Identify which cell holds the provided text, then report its (X, Y) central coordinate. 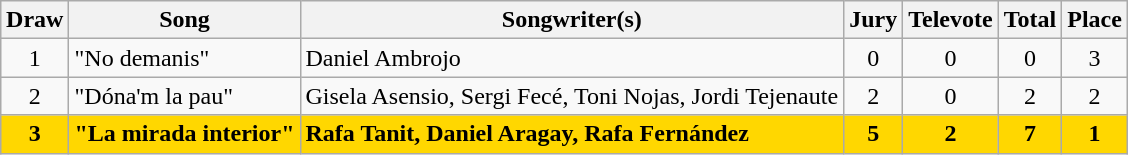
Songwriter(s) (572, 20)
Televote (950, 20)
"No demanis" (184, 58)
Place (1095, 20)
Draw (35, 20)
Jury (874, 20)
Total (1030, 20)
Gisela Asensio, Sergi Fecé, Toni Nojas, Jordi Tejenaute (572, 96)
Rafa Tanit, Daniel Aragay, Rafa Fernández (572, 134)
7 (1030, 134)
"Dóna'm la pau" (184, 96)
Daniel Ambrojo (572, 58)
"La mirada interior" (184, 134)
Song (184, 20)
5 (874, 134)
